Search for the cell housing the specified text and yield its (X, Y) center coordinate. 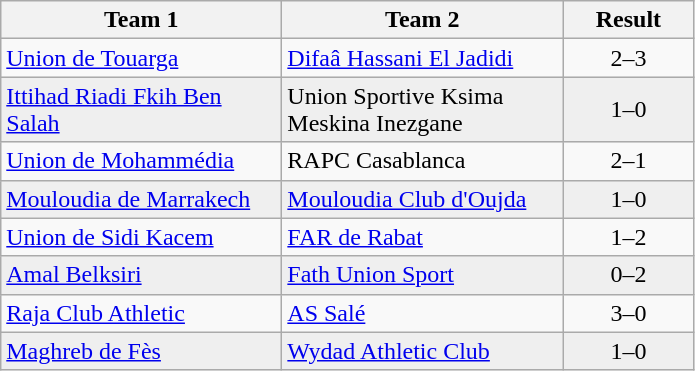
Union de Mohammédia (142, 161)
1–2 (628, 237)
Amal Belksiri (142, 275)
Wydad Athletic Club (422, 351)
Mouloudia Club d'Oujda (422, 199)
Raja Club Athletic (142, 313)
0–2 (628, 275)
Union de Touarga (142, 58)
Mouloudia de Marrakech (142, 199)
2–3 (628, 58)
FAR de Rabat (422, 237)
3–0 (628, 313)
Result (628, 20)
Team 1 (142, 20)
AS Salé (422, 313)
Maghreb de Fès (142, 351)
Union Sportive Ksima Meskina Inezgane (422, 110)
Union de Sidi Kacem (142, 237)
RAPC Casablanca (422, 161)
Ittihad Riadi Fkih Ben Salah (142, 110)
2–1 (628, 161)
Fath Union Sport (422, 275)
Team 2 (422, 20)
Difaâ Hassani El Jadidi (422, 58)
